Return the [x, y] coordinate for the center point of the cell that contains the specified text.  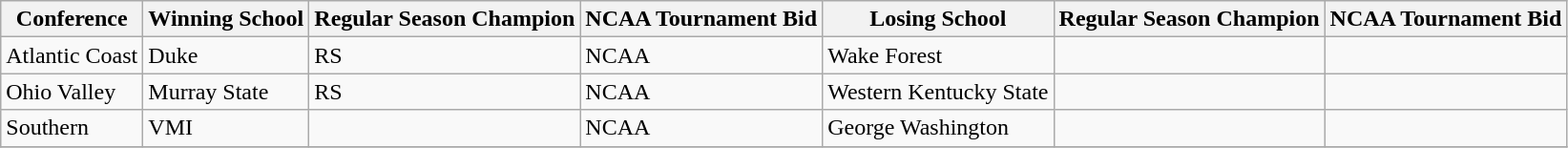
Western Kentucky State [938, 92]
Atlantic Coast [73, 55]
Conference [73, 19]
Losing School [938, 19]
Southern [73, 128]
Murray State [226, 92]
George Washington [938, 128]
Duke [226, 55]
VMI [226, 128]
Ohio Valley [73, 92]
Winning School [226, 19]
Wake Forest [938, 55]
